Scan for the cell matching the given text and deliver its (x, y) coordinate at center. 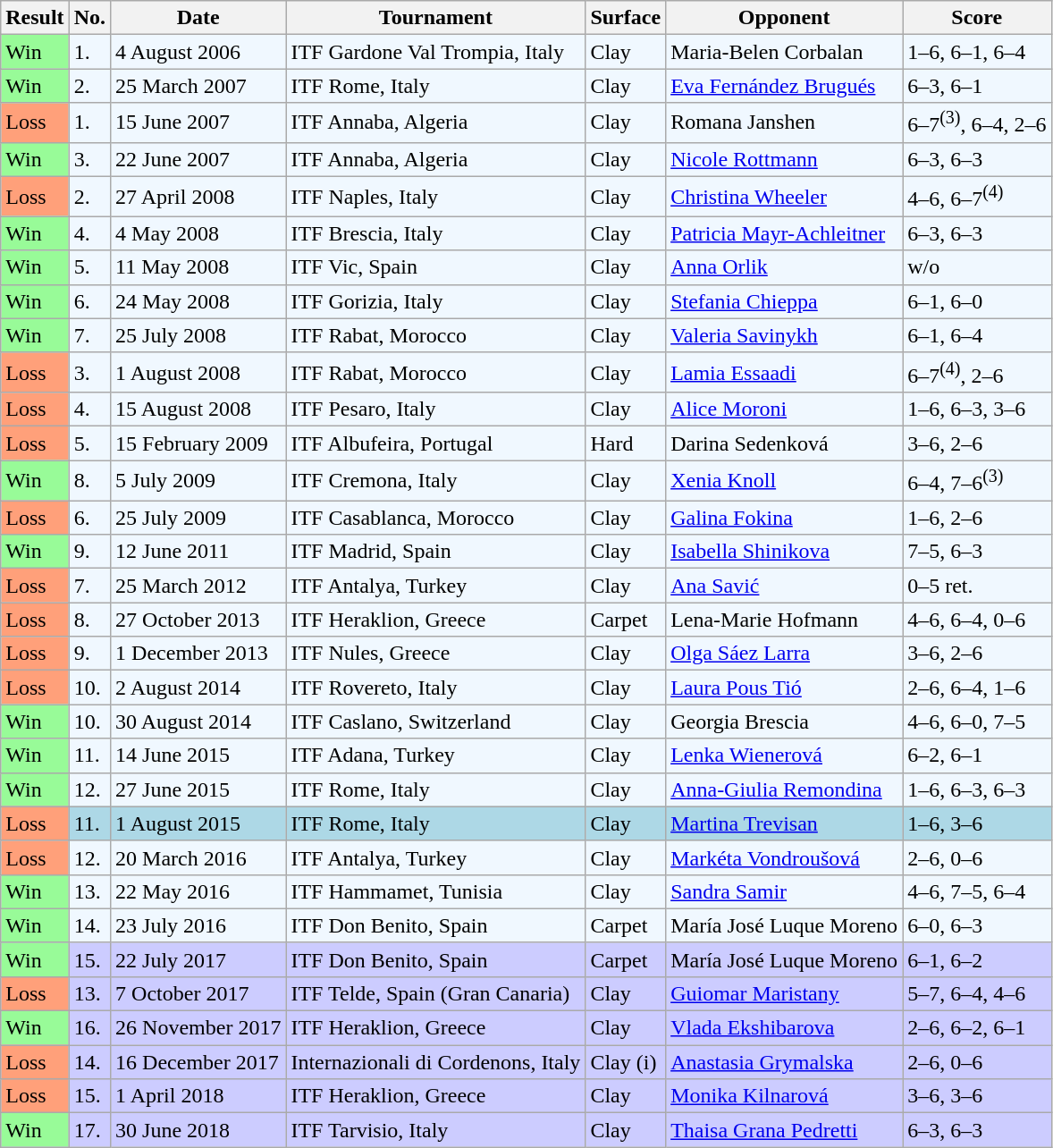
ITF Pesaro, Italy (436, 409)
15 June 2007 (198, 123)
16. (89, 1028)
12 June 2011 (198, 552)
Valeria Savinykh (785, 335)
ITF Hammamet, Tunisia (436, 891)
0–5 ret. (977, 586)
4–6, 6–4, 0–6 (977, 620)
ITF Naples, Italy (436, 197)
22 June 2007 (198, 159)
ITF Madrid, Spain (436, 552)
Anna-Giulia Remondina (785, 789)
15 August 2008 (198, 409)
Date (198, 18)
Thaisa Grana Pedretti (785, 1130)
5–7, 6–4, 4–6 (977, 993)
Vlada Ekshibarova (785, 1028)
Internazionali di Cordenons, Italy (436, 1062)
11 May 2008 (198, 267)
7–5, 6–3 (977, 552)
26 November 2017 (198, 1028)
4 August 2006 (198, 52)
Clay (i) (626, 1062)
Lena-Marie Hofmann (785, 620)
4–6, 6–0, 7–5 (977, 722)
Olga Sáez Larra (785, 654)
2–6, 6–2, 6–1 (977, 1028)
Opponent (785, 18)
ITF Gardone Val Trompia, Italy (436, 52)
Christina Wheeler (785, 197)
ITF Gorizia, Italy (436, 301)
Result (35, 18)
Tournament (436, 18)
30 June 2018 (198, 1130)
7 October 2017 (198, 993)
27 June 2015 (198, 789)
27 October 2013 (198, 620)
6–4, 7–6(3) (977, 481)
Maria-Belen Corbalan (785, 52)
2 August 2014 (198, 688)
1–6, 6–3, 6–3 (977, 789)
ITF Brescia, Italy (436, 233)
ITF Cremona, Italy (436, 481)
ITF Caslano, Switzerland (436, 722)
1–6, 2–6 (977, 518)
24 May 2008 (198, 301)
3–6, 3–6 (977, 1096)
6–7(3), 6–4, 2–6 (977, 123)
1–6, 6–3, 3–6 (977, 409)
22 July 2017 (198, 959)
6–1, 6–2 (977, 959)
ITF Albufeira, Portugal (436, 443)
25 March 2012 (198, 586)
1 December 2013 (198, 654)
25 July 2008 (198, 335)
4–6, 6–7(4) (977, 197)
6–7(4), 2–6 (977, 372)
ITF Nules, Greece (436, 654)
Patricia Mayr-Achleitner (785, 233)
22 May 2016 (198, 891)
Markéta Vondroušová (785, 857)
Darina Sedenková (785, 443)
w/o (977, 267)
ITF Vic, Spain (436, 267)
1 August 2008 (198, 372)
Alice Moroni (785, 409)
No. (89, 18)
Lenka Wienerová (785, 755)
ITF Casablanca, Morocco (436, 518)
6–2, 6–1 (977, 755)
Stefania Chieppa (785, 301)
17. (89, 1130)
Martina Trevisan (785, 823)
Anastasia Grymalska (785, 1062)
2–6, 6–4, 1–6 (977, 688)
27 April 2008 (198, 197)
25 March 2007 (198, 86)
ITF Adana, Turkey (436, 755)
5 July 2009 (198, 481)
Isabella Shinikova (785, 552)
Eva Fernández Brugués (785, 86)
Surface (626, 18)
1 August 2015 (198, 823)
ITF Telde, Spain (Gran Canaria) (436, 993)
6–1, 6–4 (977, 335)
Guiomar Maristany (785, 993)
1–6, 3–6 (977, 823)
Nicole Rottmann (785, 159)
16 December 2017 (198, 1062)
1 April 2018 (198, 1096)
Hard (626, 443)
Ana Savić (785, 586)
6–3, 6–1 (977, 86)
Anna Orlik (785, 267)
6–0, 6–3 (977, 925)
30 August 2014 (198, 722)
25 July 2009 (198, 518)
15 February 2009 (198, 443)
1–6, 6–1, 6–4 (977, 52)
Score (977, 18)
4 May 2008 (198, 233)
6–1, 6–0 (977, 301)
Laura Pous Tió (785, 688)
Lamia Essaadi (785, 372)
14 June 2015 (198, 755)
ITF Rovereto, Italy (436, 688)
Georgia Brescia (785, 722)
Monika Kilnarová (785, 1096)
Romana Janshen (785, 123)
23 July 2016 (198, 925)
Xenia Knoll (785, 481)
4–6, 7–5, 6–4 (977, 891)
20 March 2016 (198, 857)
Galina Fokina (785, 518)
ITF Tarvisio, Italy (436, 1130)
Sandra Samir (785, 891)
